Return [X, Y] of the center of cell containing provided text 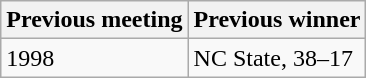
Previous winner [277, 20]
1998 [94, 58]
Previous meeting [94, 20]
NC State, 38–17 [277, 58]
